Return the (x, y) coordinate for the center point of the cell that contains the specified text.  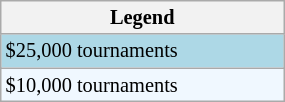
$25,000 tournaments (142, 51)
Legend (142, 17)
$10,000 tournaments (142, 85)
